Capture the cell that displays the provided text and extract its (x, y) central coordinate. 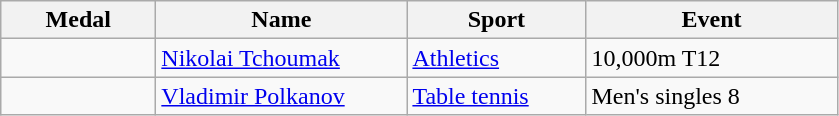
Event (712, 20)
Nikolai Tchoumak (282, 58)
Medal (78, 20)
Men's singles 8 (712, 96)
Table tennis (496, 96)
10,000m T12 (712, 58)
Name (282, 20)
Sport (496, 20)
Athletics (496, 58)
Vladimir Polkanov (282, 96)
